Return the (X, Y) coordinate for the center point of the cell that contains the specified text.  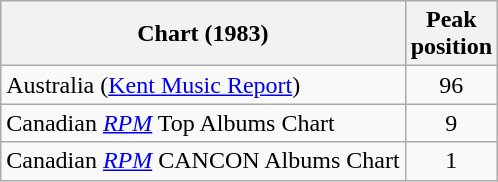
Canadian RPM Top Albums Chart (203, 123)
Peakposition (451, 34)
96 (451, 85)
9 (451, 123)
Canadian RPM CANCON Albums Chart (203, 161)
Australia (Kent Music Report) (203, 85)
Chart (1983) (203, 34)
1 (451, 161)
